Pinpoint the cell where the given text exists, returning its [X, Y] midpoint coordinate. 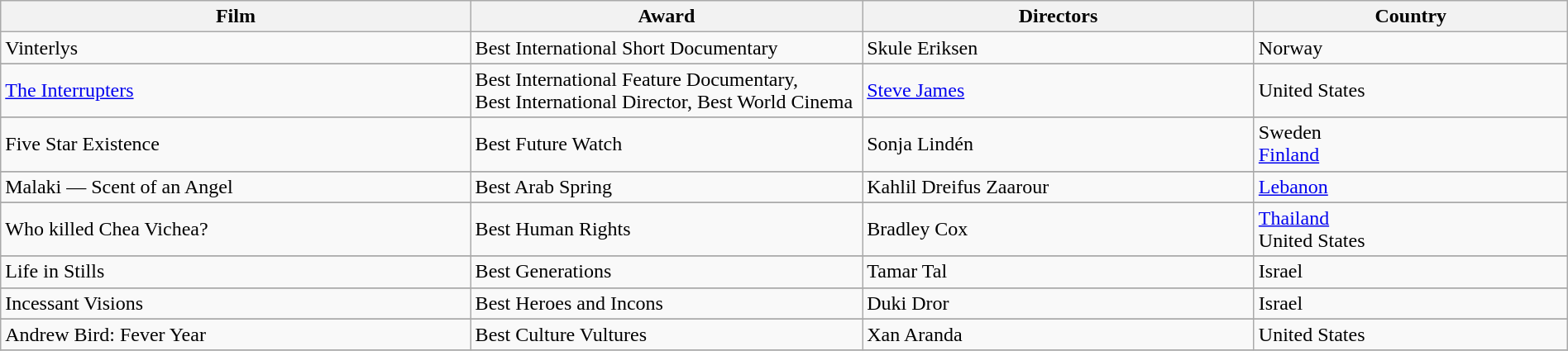
Sonja Lindén [1059, 144]
Sweden Finland [1411, 144]
Directors [1059, 17]
Best Generations [667, 272]
Best International Feature Documentary,Best International Director, Best World Cinema [667, 91]
Best Heroes and Incons [667, 303]
Film [236, 17]
Xan Aranda [1059, 334]
Thailand United States [1411, 230]
Best International Short Documentary [667, 48]
Duki Dror [1059, 303]
Best Human Rights [667, 230]
Five Star Existence [236, 144]
Malaki — Scent of an Angel [236, 187]
Country [1411, 17]
Steve James [1059, 91]
Best Arab Spring [667, 187]
Best Culture Vultures [667, 334]
The Interrupters [236, 91]
Bradley Cox [1059, 230]
Kahlil Dreifus Zaarour [1059, 187]
Lebanon [1411, 187]
Award [667, 17]
Life in Stills [236, 272]
Tamar Tal [1059, 272]
Vinterlys [236, 48]
Who killed Chea Vichea? [236, 230]
Andrew Bird: Fever Year [236, 334]
Skule Eriksen [1059, 48]
Incessant Visions [236, 303]
Norway [1411, 48]
Best Future Watch [667, 144]
